Pinpoint the cell where the given text exists, returning its [x, y] midpoint coordinate. 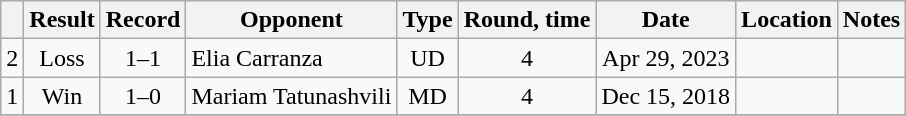
Location [787, 20]
1 [12, 96]
Win [62, 96]
Apr 29, 2023 [666, 58]
Opponent [292, 20]
Type [428, 20]
1–0 [143, 96]
Date [666, 20]
1–1 [143, 58]
Dec 15, 2018 [666, 96]
Record [143, 20]
Mariam Tatunashvili [292, 96]
Result [62, 20]
UD [428, 58]
Notes [871, 20]
Round, time [527, 20]
MD [428, 96]
Elia Carranza [292, 58]
2 [12, 58]
Loss [62, 58]
